Extract the [X, Y] coordinate from the center of the cell holding the provided text.  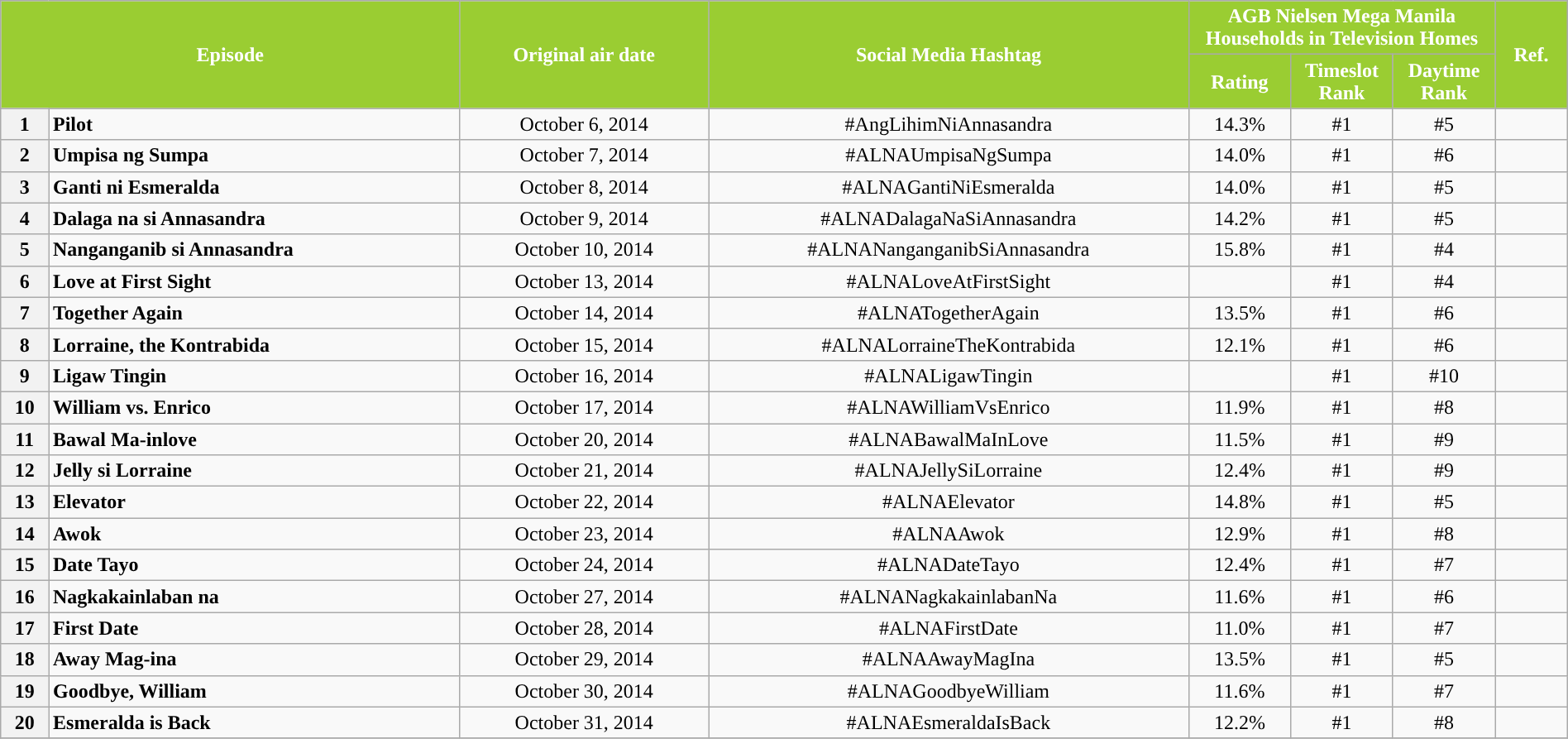
19 [25, 691]
#ALNALorraineTheKontrabida [949, 344]
15 [25, 565]
October 7, 2014 [584, 156]
Love at First Sight [253, 281]
October 27, 2014 [584, 597]
Together Again [253, 313]
Jelly si Lorraine [253, 471]
#ALNAElevator [949, 502]
11.5% [1240, 439]
Original air date [584, 55]
October 9, 2014 [584, 218]
October 14, 2014 [584, 313]
October 16, 2014 [584, 376]
October 23, 2014 [584, 534]
October 29, 2014 [584, 660]
20 [25, 722]
11.0% [1240, 628]
October 22, 2014 [584, 502]
AGB Nielsen Mega Manila Households in Television Homes [1341, 28]
11 [25, 439]
#ALNAFirstDate [949, 628]
#ALNANanganganibSiAnnasandra [949, 250]
October 21, 2014 [584, 471]
#ALNATogetherAgain [949, 313]
Awok [253, 534]
7 [25, 313]
Rating [1240, 81]
2 [25, 156]
#ALNANagkakainlabanNa [949, 597]
October 15, 2014 [584, 344]
Ganti ni Esmeralda [253, 187]
1 [25, 124]
Elevator [253, 502]
October 6, 2014 [584, 124]
Episode [230, 55]
#ALNADalagaNaSiAnnasandra [949, 218]
Social Media Hashtag [949, 55]
October 10, 2014 [584, 250]
12.9% [1240, 534]
9 [25, 376]
Esmeralda is Back [253, 722]
Ref. [1532, 55]
#ALNADateTayo [949, 565]
8 [25, 344]
4 [25, 218]
October 20, 2014 [584, 439]
14.2% [1240, 218]
Nagkakainlaban na [253, 597]
#ALNAGantiNiEsmeralda [949, 187]
William vs. Enrico [253, 407]
#ALNAGoodbyeWilliam [949, 691]
#ALNAWilliamVsEnrico [949, 407]
October 13, 2014 [584, 281]
October 17, 2014 [584, 407]
October 24, 2014 [584, 565]
First Date [253, 628]
3 [25, 187]
14 [25, 534]
#ALNALigawTingin [949, 376]
14.8% [1240, 502]
Date Tayo [253, 565]
Dalaga na si Annasandra [253, 218]
Lorraine, the Kontrabida [253, 344]
12.2% [1240, 722]
#ALNAUmpisaNgSumpa [949, 156]
#ALNALoveAtFirstSight [949, 281]
Ligaw Tingin [253, 376]
16 [25, 597]
Timeslot Rank [1342, 81]
12.1% [1240, 344]
#ALNAAwok [949, 534]
Away Mag-ina [253, 660]
Bawal Ma-inlove [253, 439]
12 [25, 471]
Nanganganib si Annasandra [253, 250]
#ALNAEsmeraldaIsBack [949, 722]
Pilot [253, 124]
#AngLihimNiAnnasandra [949, 124]
11.9% [1240, 407]
17 [25, 628]
Goodbye, William [253, 691]
10 [25, 407]
6 [25, 281]
October 8, 2014 [584, 187]
October 31, 2014 [584, 722]
18 [25, 660]
13 [25, 502]
#ALNABawalMaInLove [949, 439]
#ALNAAwayMagIna [949, 660]
14.3% [1240, 124]
October 28, 2014 [584, 628]
October 30, 2014 [584, 691]
Daytime Rank [1444, 81]
#10 [1444, 376]
#ALNAJellySiLorraine [949, 471]
15.8% [1240, 250]
Umpisa ng Sumpa [253, 156]
5 [25, 250]
